Extract the [X, Y] coordinate from the center of the cell holding the provided text.  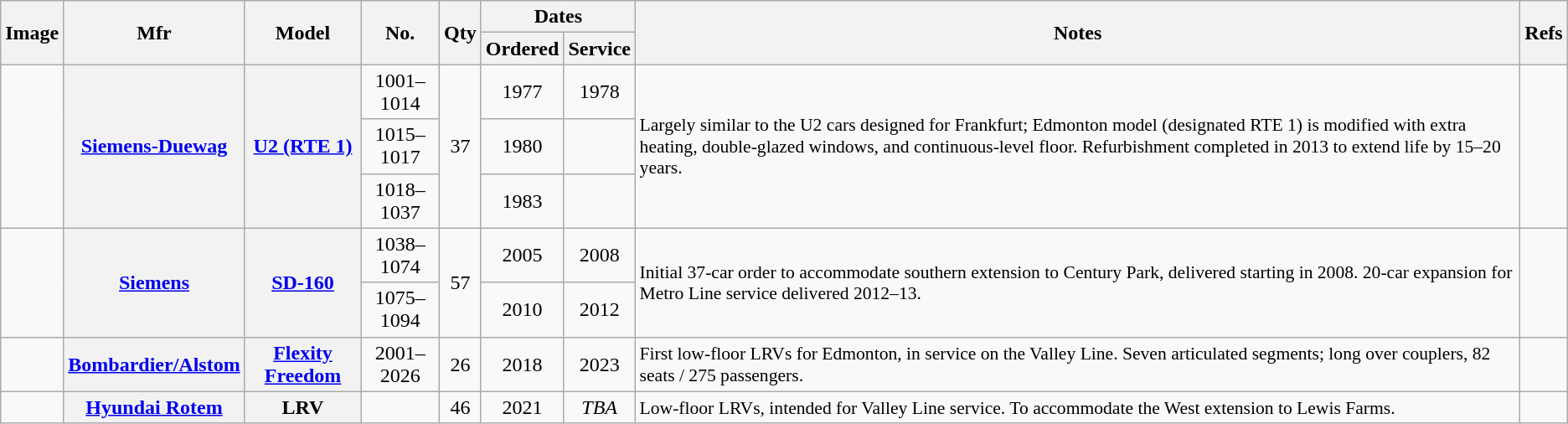
1983 [523, 201]
U2 (RTE 1) [303, 146]
2001–2026 [400, 364]
Image [32, 33]
1001–1014 [400, 92]
SD-160 [303, 282]
2008 [600, 255]
2012 [600, 310]
37 [461, 146]
1978 [600, 92]
Bombardier/Alstom [154, 364]
Service [600, 49]
Qty [461, 33]
First low-floor LRVs for Edmonton, in service on the Valley Line. Seven articulated segments; long over couplers, 82 seats / 275 passengers. [1078, 364]
57 [461, 282]
Hyundai Rotem [154, 407]
1018–1037 [400, 201]
2018 [523, 364]
2005 [523, 255]
Siemens-Duewag [154, 146]
Low-floor LRVs, intended for Valley Line service. To accommodate the West extension to Lewis Farms. [1078, 407]
1977 [523, 92]
46 [461, 407]
Ordered [523, 49]
26 [461, 364]
TBA [600, 407]
LRV [303, 407]
No. [400, 33]
1075–1094 [400, 310]
1980 [523, 146]
Flexity Freedom [303, 364]
2021 [523, 407]
Refs [1544, 33]
Dates [558, 17]
Model [303, 33]
2010 [523, 310]
1038–1074 [400, 255]
2023 [600, 364]
Notes [1078, 33]
1015–1017 [400, 146]
Siemens [154, 282]
Mfr [154, 33]
